Search for the cell housing the specified text and yield its (x, y) center coordinate. 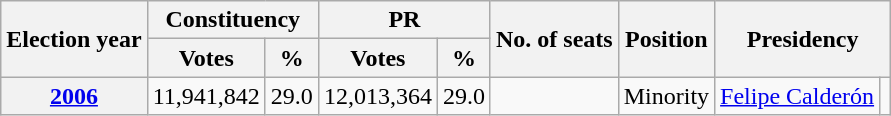
No. of seats (554, 39)
12,013,364 (378, 96)
PR (404, 20)
Presidency (803, 39)
Minority (666, 96)
11,941,842 (206, 96)
Constituency (232, 20)
Felipe Calderón (798, 96)
Position (666, 39)
Election year (74, 39)
2006 (74, 96)
